Search for the cell housing the specified text and yield its (X, Y) center coordinate. 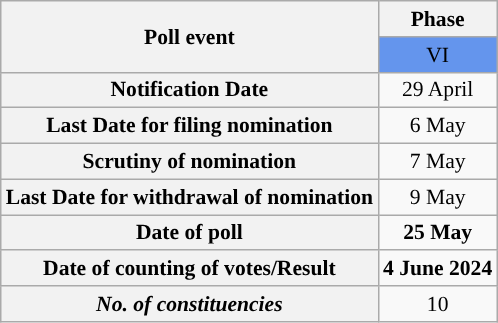
Notification Date (190, 90)
Phase (438, 19)
Scrutiny of nomination (190, 161)
No. of constituencies (190, 304)
9 May (438, 197)
29 April (438, 90)
Date of counting of votes/Result (190, 268)
Last Date for filing nomination (190, 126)
VI (438, 54)
6 May (438, 126)
4 June 2024 (438, 268)
7 May (438, 161)
10 (438, 304)
Date of poll (190, 232)
Last Date for withdrawal of nomination (190, 197)
Poll event (190, 36)
25 May (438, 232)
